Identify which cell holds the provided text, then report its [x, y] central coordinate. 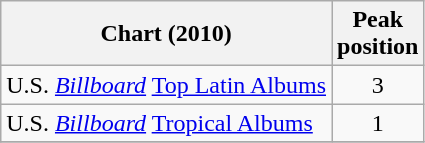
Chart (2010) [166, 34]
Peakposition [378, 34]
U.S. Billboard Top Latin Albums [166, 85]
3 [378, 85]
1 [378, 123]
U.S. Billboard Tropical Albums [166, 123]
